Search for the cell housing the specified text and yield its (X, Y) center coordinate. 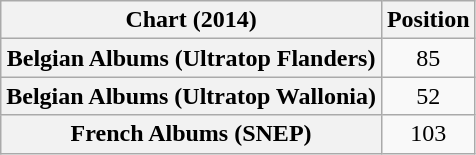
103 (428, 134)
Belgian Albums (Ultratop Flanders) (192, 58)
Chart (2014) (192, 20)
85 (428, 58)
52 (428, 96)
Position (428, 20)
French Albums (SNEP) (192, 134)
Belgian Albums (Ultratop Wallonia) (192, 96)
